Detect which cell encompasses the target text, then output its (x, y) center coordinate. 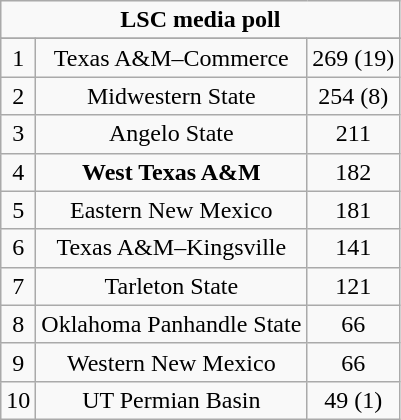
10 (18, 400)
141 (354, 248)
269 (19) (354, 58)
182 (354, 172)
Midwestern State (172, 96)
5 (18, 210)
West Texas A&M (172, 172)
4 (18, 172)
211 (354, 134)
8 (18, 324)
Texas A&M–Commerce (172, 58)
Texas A&M–Kingsville (172, 248)
6 (18, 248)
Angelo State (172, 134)
Eastern New Mexico (172, 210)
Western New Mexico (172, 362)
Oklahoma Panhandle State (172, 324)
LSC media poll (200, 20)
Tarleton State (172, 286)
2 (18, 96)
UT Permian Basin (172, 400)
7 (18, 286)
9 (18, 362)
181 (354, 210)
254 (8) (354, 96)
3 (18, 134)
49 (1) (354, 400)
1 (18, 58)
121 (354, 286)
